Pinpoint the cell where the given text exists, returning its [X, Y] midpoint coordinate. 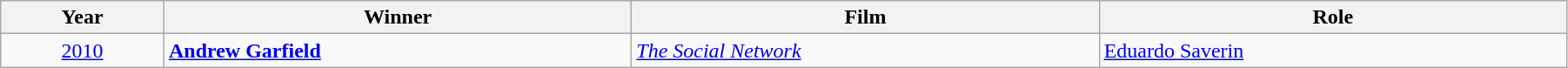
Role [1333, 17]
Year [83, 17]
Winner [397, 17]
Eduardo Saverin [1333, 51]
Film [865, 17]
2010 [83, 51]
The Social Network [865, 51]
Andrew Garfield [397, 51]
